Output the (x, y) coordinate of the center of the cell containing the given text.  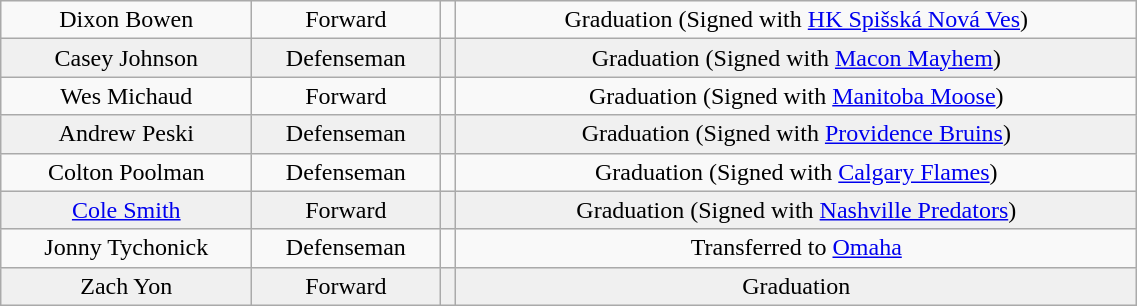
Graduation (Signed with Nashville Predators) (796, 210)
Wes Michaud (126, 96)
Dixon Bowen (126, 20)
Graduation (Signed with Calgary Flames) (796, 172)
Zach Yon (126, 286)
Transferred to Omaha (796, 248)
Graduation (Signed with HK Spišská Nová Ves) (796, 20)
Graduation (Signed with Manitoba Moose) (796, 96)
Jonny Tychonick (126, 248)
Graduation (796, 286)
Cole Smith (126, 210)
Colton Poolman (126, 172)
Graduation (Signed with Providence Bruins) (796, 134)
Casey Johnson (126, 58)
Andrew Peski (126, 134)
Graduation (Signed with Macon Mayhem) (796, 58)
